Identify which cell holds the provided text, then report its [X, Y] central coordinate. 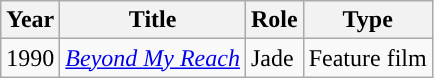
Type [368, 20]
Beyond My Reach [153, 58]
Year [30, 20]
Role [274, 20]
1990 [30, 58]
Feature film [368, 58]
Title [153, 20]
Jade [274, 58]
